Identify which cell holds the provided text, then report its [X, Y] central coordinate. 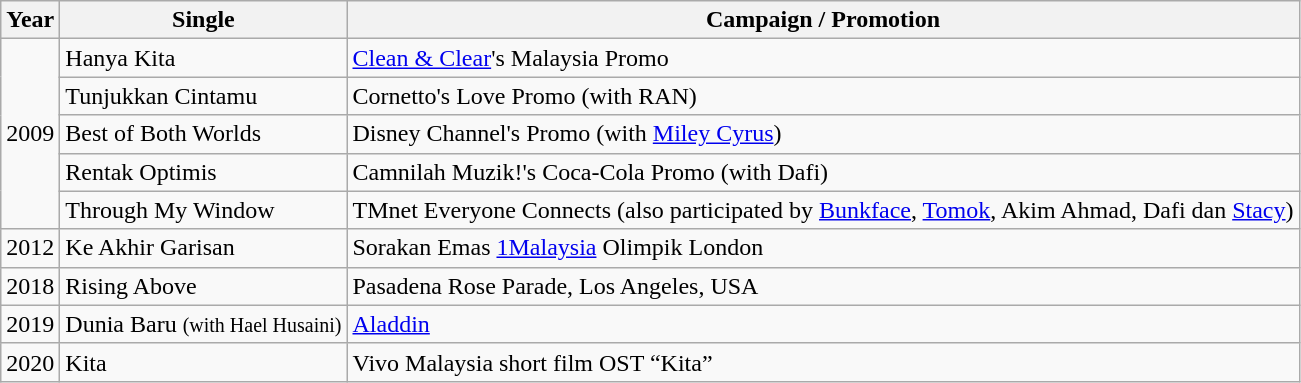
2012 [30, 248]
2018 [30, 286]
Vivo Malaysia short film OST “Kita” [823, 362]
2020 [30, 362]
Rentak Optimis [204, 172]
Tunjukkan Cintamu [204, 96]
Disney Channel's Promo (with Miley Cyrus) [823, 134]
Cornetto's Love Promo (with RAN) [823, 96]
Kita [204, 362]
Aladdin [823, 324]
Rising Above [204, 286]
Best of Both Worlds [204, 134]
Sorakan Emas 1Malaysia Olimpik London [823, 248]
Dunia Baru (with Hael Husaini) [204, 324]
Hanya Kita [204, 58]
2019 [30, 324]
Single [204, 20]
Through My Window [204, 210]
Year [30, 20]
Clean & Clear's Malaysia Promo [823, 58]
Ke Akhir Garisan [204, 248]
Pasadena Rose Parade, Los Angeles, USA [823, 286]
Campaign / Promotion [823, 20]
2009 [30, 134]
TMnet Everyone Connects (also participated by Bunkface, Tomok, Akim Ahmad, Dafi dan Stacy) [823, 210]
Camnilah Muzik!'s Coca-Cola Promo (with Dafi) [823, 172]
